Scan for the cell matching the given text and deliver its [x, y] coordinate at center. 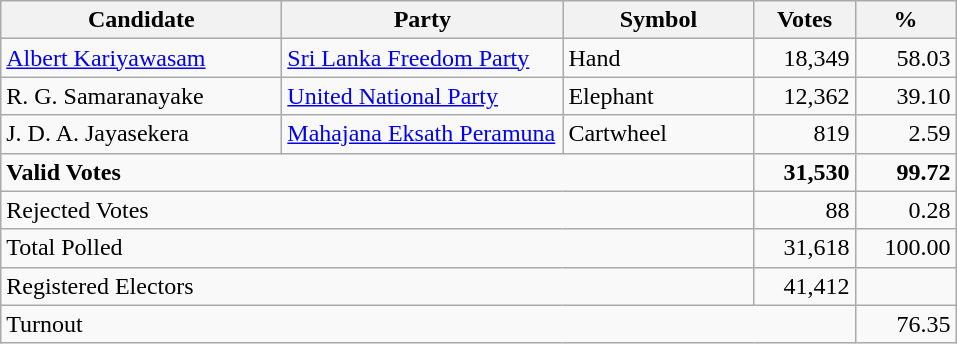
Turnout [428, 324]
76.35 [906, 324]
Symbol [658, 20]
31,618 [804, 248]
United National Party [422, 96]
Sri Lanka Freedom Party [422, 58]
J. D. A. Jayasekera [142, 134]
Registered Electors [378, 286]
Albert Kariyawasam [142, 58]
31,530 [804, 172]
Elephant [658, 96]
Total Polled [378, 248]
Hand [658, 58]
Votes [804, 20]
99.72 [906, 172]
Mahajana Eksath Peramuna [422, 134]
% [906, 20]
Candidate [142, 20]
819 [804, 134]
100.00 [906, 248]
41,412 [804, 286]
18,349 [804, 58]
Rejected Votes [378, 210]
R. G. Samaranayake [142, 96]
2.59 [906, 134]
0.28 [906, 210]
Cartwheel [658, 134]
12,362 [804, 96]
39.10 [906, 96]
58.03 [906, 58]
88 [804, 210]
Party [422, 20]
Valid Votes [378, 172]
